Identify which cell holds the provided text, then report its (x, y) central coordinate. 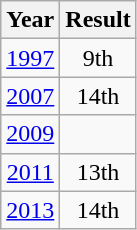
2007 (30, 96)
Result (98, 20)
9th (98, 58)
2009 (30, 134)
2013 (30, 210)
13th (98, 172)
1997 (30, 58)
Year (30, 20)
2011 (30, 172)
